Identify which cell holds the provided text, then report its (x, y) central coordinate. 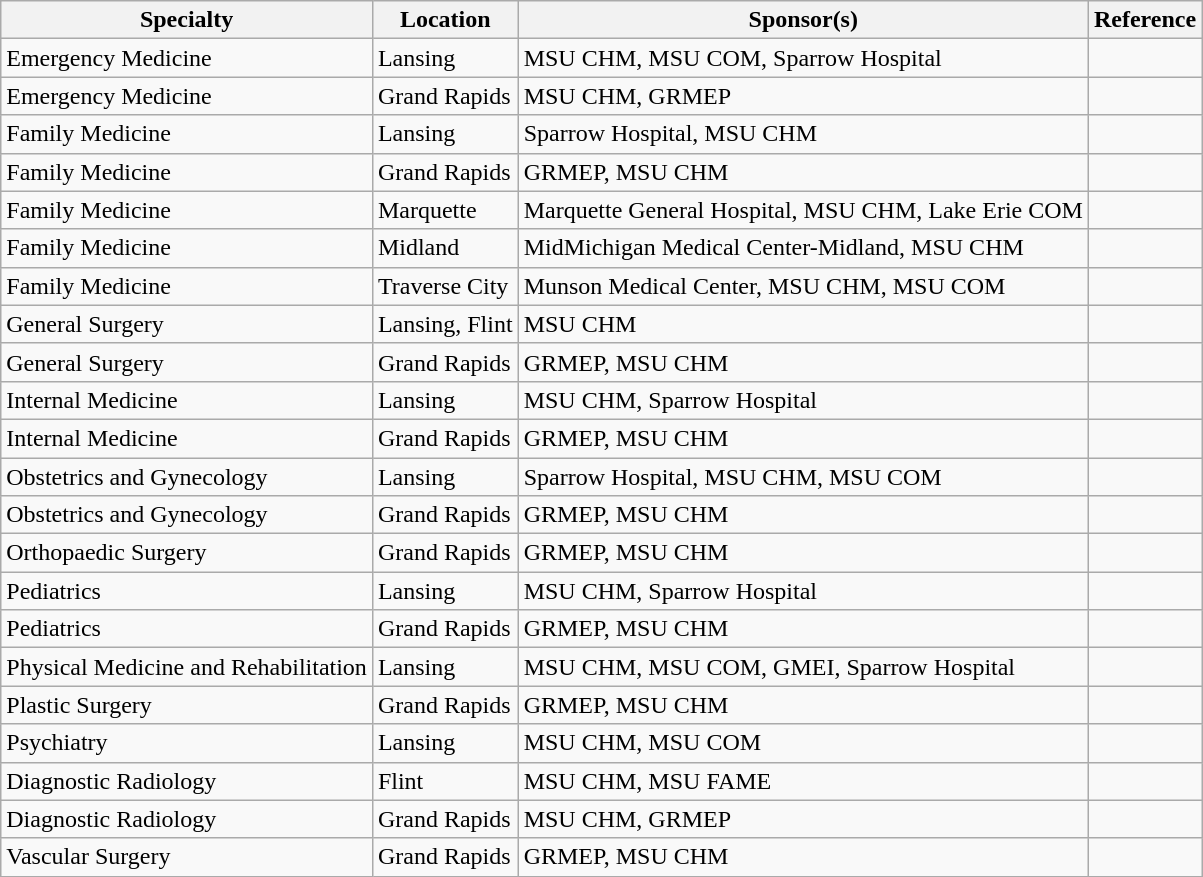
Physical Medicine and Rehabilitation (187, 667)
Vascular Surgery (187, 857)
MidMichigan Medical Center-Midland, MSU CHM (803, 248)
MSU CHM, MSU COM, Sparrow Hospital (803, 58)
Marquette General Hospital, MSU CHM, Lake Erie COM (803, 210)
MSU CHM, MSU COM (803, 743)
Midland (445, 248)
Flint (445, 781)
MSU CHM (803, 324)
Marquette (445, 210)
Plastic Surgery (187, 705)
Lansing, Flint (445, 324)
MSU CHM, MSU FAME (803, 781)
Location (445, 20)
Sparrow Hospital, MSU CHM (803, 134)
Orthopaedic Surgery (187, 553)
Sparrow Hospital, MSU CHM, MSU COM (803, 477)
Sponsor(s) (803, 20)
MSU CHM, MSU COM, GMEI, Sparrow Hospital (803, 667)
Traverse City (445, 286)
Reference (1144, 20)
Specialty (187, 20)
Psychiatry (187, 743)
Munson Medical Center, MSU CHM, MSU COM (803, 286)
